For the text-containing cell, return its midpoint in (x, y) coordinate format. 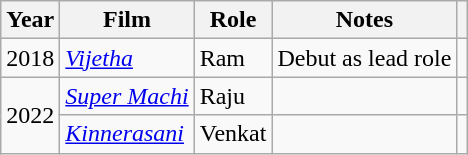
Kinnerasani (127, 134)
Raju (233, 96)
Notes (364, 20)
2018 (30, 58)
Ram (233, 58)
2022 (30, 115)
Role (233, 20)
Debut as lead role (364, 58)
Year (30, 20)
Vijetha (127, 58)
Venkat (233, 134)
Film (127, 20)
Super Machi (127, 96)
